Return the (x, y) coordinate for the center point of the cell that contains the specified text.  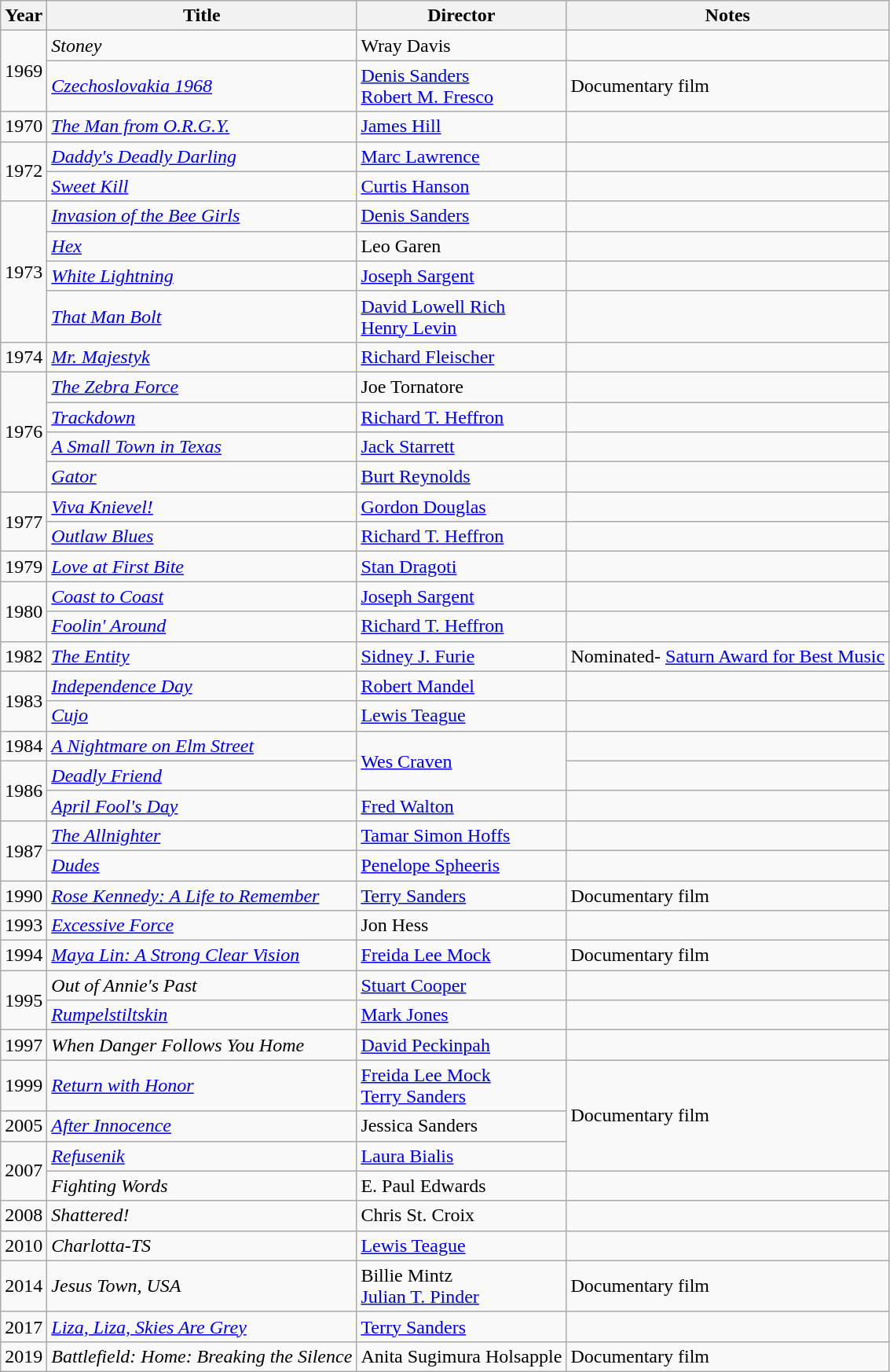
Daddy's Deadly Darling (202, 156)
E. Paul Edwards (462, 1186)
Stoney (202, 46)
Fighting Words (202, 1186)
Battlefield: Home: Breaking the Silence (202, 1356)
Chris St. Croix (462, 1216)
Leo Garen (462, 246)
2005 (24, 1126)
Billie MintzJulian T. Pinder (462, 1286)
Deadly Friend (202, 776)
Gordon Douglas (462, 507)
1977 (24, 522)
Joe Tornatore (462, 387)
Jon Hess (462, 926)
Stan Dragoti (462, 567)
Year (24, 16)
Wes Craven (462, 761)
2008 (24, 1216)
Love at First Bite (202, 567)
Dudes (202, 865)
Sweet Kill (202, 186)
Jack Starrett (462, 447)
1980 (24, 611)
David Peckinpah (462, 1045)
Denis SandersRobert M. Fresco (462, 86)
Charlotta-TS (202, 1245)
Gator (202, 477)
Return with Honor (202, 1086)
A Nightmare on Elm Street (202, 746)
Freida Lee Mock (462, 956)
The Allnighter (202, 835)
Independence Day (202, 686)
Tamar Simon Hoffs (462, 835)
Out of Annie's Past (202, 985)
James Hill (462, 127)
Jessica Sanders (462, 1126)
2017 (24, 1326)
1995 (24, 1000)
Foolin' Around (202, 626)
Liza, Liza, Skies Are Grey (202, 1326)
Marc Lawrence (462, 156)
Laura Bialis (462, 1156)
1976 (24, 431)
1999 (24, 1086)
Burt Reynolds (462, 477)
1979 (24, 567)
Curtis Hanson (462, 186)
1993 (24, 926)
Penelope Spheeris (462, 865)
Anita Sugimura Holsapple (462, 1356)
1973 (24, 272)
After Innocence (202, 1126)
Mark Jones (462, 1015)
2010 (24, 1245)
That Man Bolt (202, 316)
Hex (202, 246)
1972 (24, 171)
1983 (24, 701)
Refusenik (202, 1156)
Shattered! (202, 1216)
1994 (24, 956)
Title (202, 16)
David Lowell RichHenry Levin (462, 316)
Rose Kennedy: A Life to Remember (202, 895)
1970 (24, 127)
1984 (24, 746)
Viva Knievel! (202, 507)
Rumpelstiltskin (202, 1015)
Cujo (202, 716)
2019 (24, 1356)
2007 (24, 1171)
1969 (24, 71)
1986 (24, 791)
2014 (24, 1286)
1990 (24, 895)
Wray Davis (462, 46)
Outlaw Blues (202, 537)
1997 (24, 1045)
Denis Sanders (462, 216)
The Man from O.R.G.Y. (202, 127)
1982 (24, 656)
Excessive Force (202, 926)
The Zebra Force (202, 387)
Maya Lin: A Strong Clear Vision (202, 956)
Notes (727, 16)
Director (462, 16)
White Lightning (202, 276)
1974 (24, 357)
Trackdown (202, 417)
1987 (24, 850)
Mr. Majestyk (202, 357)
A Small Town in Texas (202, 447)
Coast to Coast (202, 596)
Freida Lee MockTerry Sanders (462, 1086)
Jesus Town, USA (202, 1286)
Fred Walton (462, 805)
Nominated- Saturn Award for Best Music (727, 656)
Richard Fleischer (462, 357)
April Fool's Day (202, 805)
Robert Mandel (462, 686)
Stuart Cooper (462, 985)
Czechoslovakia 1968 (202, 86)
The Entity (202, 656)
When Danger Follows You Home (202, 1045)
Sidney J. Furie (462, 656)
Invasion of the Bee Girls (202, 216)
